Search for the cell housing the specified text and yield its (x, y) center coordinate. 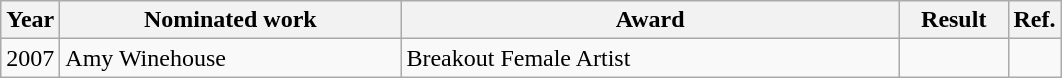
Nominated work (230, 20)
Breakout Female Artist (650, 58)
Result (954, 20)
Year (30, 20)
2007 (30, 58)
Amy Winehouse (230, 58)
Award (650, 20)
Ref. (1034, 20)
